Return the [X, Y] coordinate for the center point of the cell that contains the specified text.  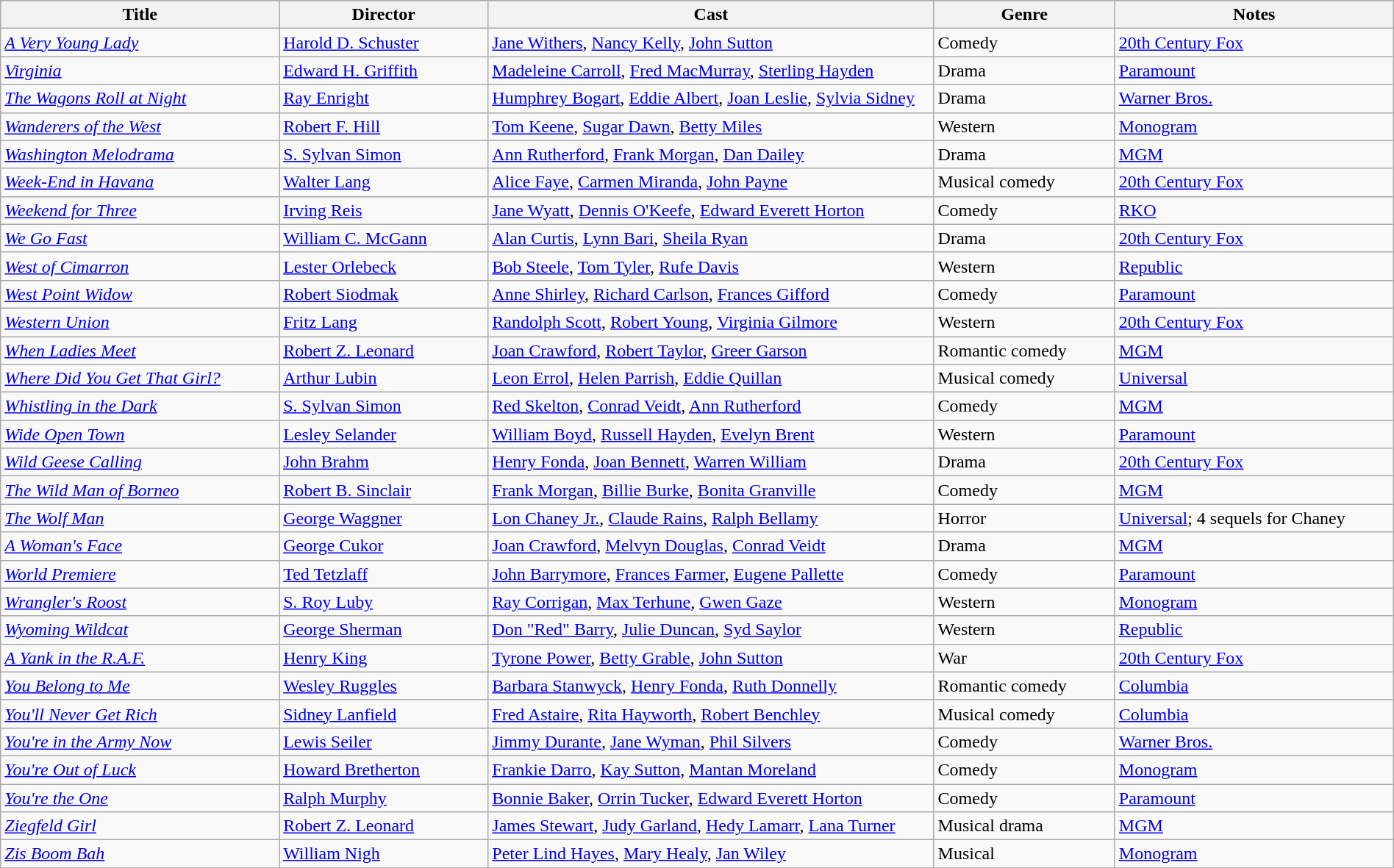
The Wild Man of Borneo [140, 490]
Ted Tetzlaff [384, 574]
We Go Fast [140, 238]
Week-End in Havana [140, 182]
Walter Lang [384, 182]
Musical [1024, 854]
Lesley Selander [384, 434]
You Belong to Me [140, 686]
George Cukor [384, 546]
Frankie Darro, Kay Sutton, Mantan Moreland [711, 770]
RKO [1254, 210]
James Stewart, Judy Garland, Hedy Lamarr, Lana Turner [711, 826]
Don "Red" Barry, Julie Duncan, Syd Saylor [711, 630]
A Very Young Lady [140, 43]
Lester Orlebeck [384, 266]
Whistling in the Dark [140, 406]
Robert Siodmak [384, 294]
Leon Errol, Helen Parrish, Eddie Quillan [711, 379]
Fritz Lang [384, 322]
War [1024, 658]
Ann Rutherford, Frank Morgan, Dan Dailey [711, 154]
Universal [1254, 379]
A Yank in the R.A.F. [140, 658]
Musical drama [1024, 826]
Bonnie Baker, Orrin Tucker, Edward Everett Horton [711, 797]
You're in the Army Now [140, 742]
Lon Chaney Jr., Claude Rains, Ralph Bellamy [711, 518]
Robert F. Hill [384, 126]
Peter Lind Hayes, Mary Healy, Jan Wiley [711, 854]
Cast [711, 15]
Genre [1024, 15]
Ziegfeld Girl [140, 826]
John Barrymore, Frances Farmer, Eugene Pallette [711, 574]
S. Roy Luby [384, 602]
Tyrone Power, Betty Grable, John Sutton [711, 658]
Robert B. Sinclair [384, 490]
Where Did You Get That Girl? [140, 379]
Director [384, 15]
Fred Astaire, Rita Hayworth, Robert Benchley [711, 714]
A Woman's Face [140, 546]
The Wagons Roll at Night [140, 98]
Anne Shirley, Richard Carlson, Frances Gifford [711, 294]
Randolph Scott, Robert Young, Virginia Gilmore [711, 322]
Ray Corrigan, Max Terhune, Gwen Gaze [711, 602]
Joan Crawford, Robert Taylor, Greer Garson [711, 351]
Ralph Murphy [384, 797]
Weekend for Three [140, 210]
Frank Morgan, Billie Burke, Bonita Granville [711, 490]
Notes [1254, 15]
Madeleine Carroll, Fred MacMurray, Sterling Hayden [711, 71]
Red Skelton, Conrad Veidt, Ann Rutherford [711, 406]
William C. McGann [384, 238]
Irving Reis [384, 210]
Barbara Stanwyck, Henry Fonda, Ruth Donnelly [711, 686]
Zis Boom Bah [140, 854]
Arthur Lubin [384, 379]
Jimmy Durante, Jane Wyman, Phil Silvers [711, 742]
When Ladies Meet [140, 351]
George Waggner [384, 518]
George Sherman [384, 630]
Universal; 4 sequels for Chaney [1254, 518]
You're Out of Luck [140, 770]
World Premiere [140, 574]
William Nigh [384, 854]
Tom Keene, Sugar Dawn, Betty Miles [711, 126]
Alan Curtis, Lynn Bari, Sheila Ryan [711, 238]
Ray Enright [384, 98]
Western Union [140, 322]
Bob Steele, Tom Tyler, Rufe Davis [711, 266]
You'll Never Get Rich [140, 714]
Alice Faye, Carmen Miranda, John Payne [711, 182]
The Wolf Man [140, 518]
Wrangler's Roost [140, 602]
John Brahm [384, 462]
Virginia [140, 71]
Wide Open Town [140, 434]
Wild Geese Calling [140, 462]
Howard Bretherton [384, 770]
You're the One [140, 797]
Joan Crawford, Melvyn Douglas, Conrad Veidt [711, 546]
Lewis Seiler [384, 742]
Washington Melodrama [140, 154]
Edward H. Griffith [384, 71]
Horror [1024, 518]
Wesley Ruggles [384, 686]
Wyoming Wildcat [140, 630]
Wanderers of the West [140, 126]
Henry King [384, 658]
Humphrey Bogart, Eddie Albert, Joan Leslie, Sylvia Sidney [711, 98]
Jane Withers, Nancy Kelly, John Sutton [711, 43]
Henry Fonda, Joan Bennett, Warren William [711, 462]
West of Cimarron [140, 266]
Harold D. Schuster [384, 43]
Sidney Lanfield [384, 714]
West Point Widow [140, 294]
William Boyd, Russell Hayden, Evelyn Brent [711, 434]
Title [140, 15]
Jane Wyatt, Dennis O'Keefe, Edward Everett Horton [711, 210]
